Output the (X, Y) coordinate of the center of the cell containing the given text.  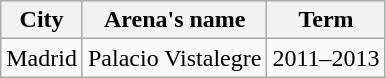
Term (326, 20)
Palacio Vistalegre (174, 58)
2011–2013 (326, 58)
Madrid (42, 58)
City (42, 20)
Arena's name (174, 20)
